For the text-containing cell, return its midpoint in [X, Y] coordinate format. 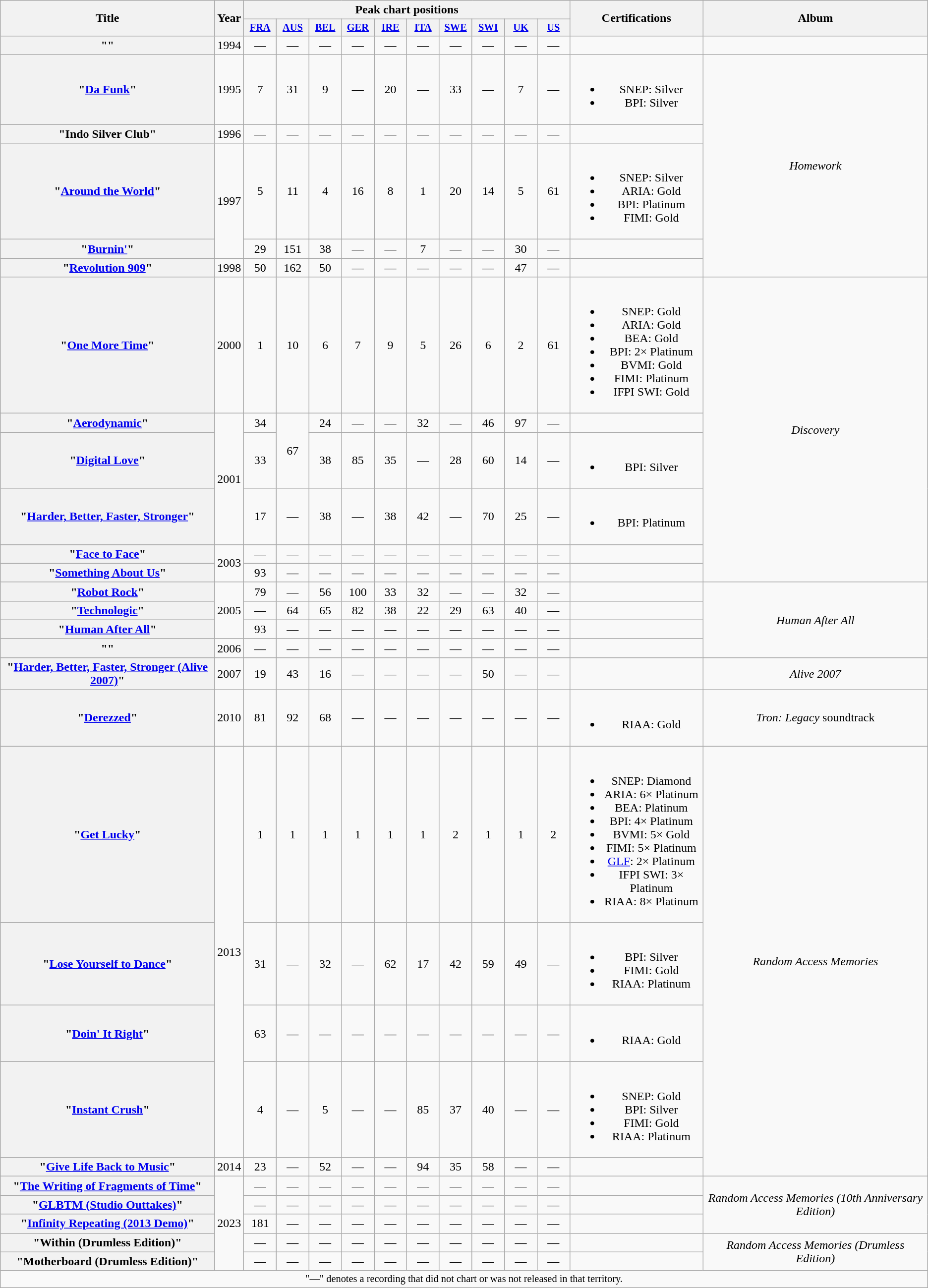
Random Access Memories [815, 961]
"Around the World" [108, 191]
46 [488, 423]
SNEP: GoldARIA: GoldBEA: GoldBPI: 2× PlatinumBVMI: GoldFIMI: PlatinumIFPI SWI: Gold [637, 345]
1997 [229, 201]
181 [260, 1224]
2001 [229, 479]
28 [456, 460]
60 [488, 460]
"Face to Face" [108, 554]
IRE [391, 28]
34 [260, 423]
52 [325, 1167]
"Give Life Back to Music" [108, 1167]
BEL [325, 28]
1995 [229, 90]
Title [108, 18]
2014 [229, 1167]
100 [358, 591]
19 [260, 673]
"Revolution 909" [108, 268]
1994 [229, 45]
"The Writing of Fragments of Time" [108, 1186]
Random Access Memories (10th Anniversary Edition) [815, 1205]
64 [293, 610]
SNEP: DiamondARIA: 6× PlatinumBEA: PlatinumBPI: 4× PlatinumBVMI: 5× GoldFIMI: 5× PlatinumGLF: 2× PlatinumIFPI SWI: 3× PlatinumRIAA: 8× Platinum [637, 834]
25 [521, 517]
94 [423, 1167]
"Get Lucky" [108, 834]
Year [229, 18]
2005 [229, 610]
Random Access Memories (Drumless Edition) [815, 1252]
"Infinity Repeating (2013 Demo)" [108, 1224]
67 [293, 451]
SWE [456, 28]
"Instant Crush" [108, 1110]
82 [358, 610]
"Within (Drumless Edition)" [108, 1242]
23 [260, 1167]
62 [391, 964]
SNEP: SilverBPI: Silver [637, 90]
"Human After All" [108, 629]
26 [456, 345]
1996 [229, 134]
"Doin' It Right" [108, 1033]
US [553, 28]
"Lose Yourself to Dance" [108, 964]
"GLBTM (Studio Outtakes)" [108, 1205]
Peak chart positions [406, 10]
30 [521, 249]
1998 [229, 268]
Certifications [637, 18]
"Harder, Better, Faster, Stronger" [108, 517]
Album [815, 18]
68 [325, 718]
"Aerodynamic" [108, 423]
BPI: SilverFIMI: GoldRIAA: Platinum [637, 964]
11 [293, 191]
8 [391, 191]
92 [293, 718]
10 [293, 345]
"Derezzed" [108, 718]
SNEP: GoldBPI: SilverFIMI: GoldRIAA: Platinum [637, 1110]
Homework [815, 166]
Discovery [815, 429]
47 [521, 268]
Alive 2007 [815, 673]
22 [423, 610]
151 [293, 249]
GER [358, 28]
43 [293, 673]
2003 [229, 563]
AUS [293, 28]
"Indo Silver Club" [108, 134]
"One More Time" [108, 345]
"Burnin'" [108, 249]
81 [260, 718]
37 [456, 1110]
2023 [229, 1224]
59 [488, 964]
Human After All [815, 620]
2006 [229, 648]
FRA [260, 28]
BPI: Silver [637, 460]
79 [260, 591]
SNEP: SilverARIA: GoldBPI: PlatinumFIMI: Gold [637, 191]
65 [325, 610]
2000 [229, 345]
Tron: Legacy soundtrack [815, 718]
"Motherboard (Drumless Edition)" [108, 1261]
2007 [229, 673]
"Something About Us" [108, 573]
58 [488, 1167]
162 [293, 268]
24 [325, 423]
UK [521, 28]
"Robot Rock" [108, 591]
"Da Funk" [108, 90]
SWI [488, 28]
"Harder, Better, Faster, Stronger (Alive 2007)" [108, 673]
ITA [423, 28]
BPI: Platinum [637, 517]
"Digital Love" [108, 460]
2010 [229, 718]
"—" denotes a recording that did not chart or was not released in that territory. [464, 1279]
97 [521, 423]
56 [325, 591]
2013 [229, 952]
70 [488, 517]
"Technologic" [108, 610]
49 [521, 964]
